Search for the cell housing the specified text and yield its (x, y) center coordinate. 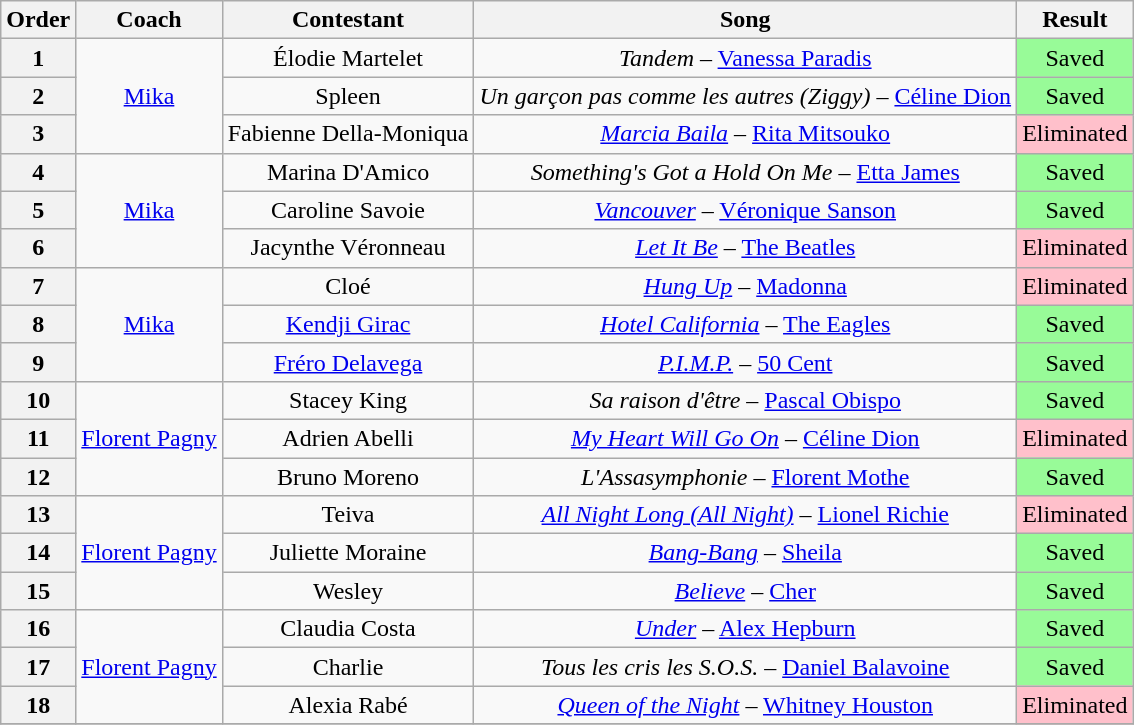
4 (38, 172)
Spleen (348, 96)
Fabienne Della-Moniqua (348, 134)
14 (38, 553)
Marcia Baila – Rita Mitsouko (746, 134)
2 (38, 96)
Tandem – Vanessa Paradis (746, 58)
18 (38, 705)
Contestant (348, 20)
P.I.M.P. – 50 Cent (746, 362)
12 (38, 477)
Kendji Girac (348, 324)
My Heart Will Go On – Céline Dion (746, 438)
Queen of the Night – Whitney Houston (746, 705)
Charlie (348, 667)
Believe – Cher (746, 591)
Coach (149, 20)
Juliette Moraine (348, 553)
9 (38, 362)
6 (38, 248)
3 (38, 134)
Song (746, 20)
Alexia Rabé (348, 705)
1 (38, 58)
Let It Be – The Beatles (746, 248)
Tous les cris les S.O.S. – Daniel Balavoine (746, 667)
17 (38, 667)
All Night Long (All Night) – Lionel Richie (746, 515)
Under – Alex Hepburn (746, 629)
16 (38, 629)
Claudia Costa (348, 629)
15 (38, 591)
Adrien Abelli (348, 438)
Vancouver – Véronique Sanson (746, 210)
Something's Got a Hold On Me – Etta James (746, 172)
Fréro Delavega (348, 362)
Caroline Savoie (348, 210)
7 (38, 286)
Bang-Bang – Sheila (746, 553)
Order (38, 20)
Result (1075, 20)
Stacey King (348, 400)
Wesley (348, 591)
Hotel California – The Eagles (746, 324)
L'Assasymphonie – Florent Mothe (746, 477)
Marina D'Amico (348, 172)
8 (38, 324)
Teiva (348, 515)
Jacynthe Véronneau (348, 248)
Bruno Moreno (348, 477)
Un garçon pas comme les autres (Ziggy) – Céline Dion (746, 96)
13 (38, 515)
Hung Up – Madonna (746, 286)
11 (38, 438)
Cloé (348, 286)
Élodie Martelet (348, 58)
10 (38, 400)
5 (38, 210)
Sa raison d'être – Pascal Obispo (746, 400)
